Return [X, Y] of the center of cell containing provided text 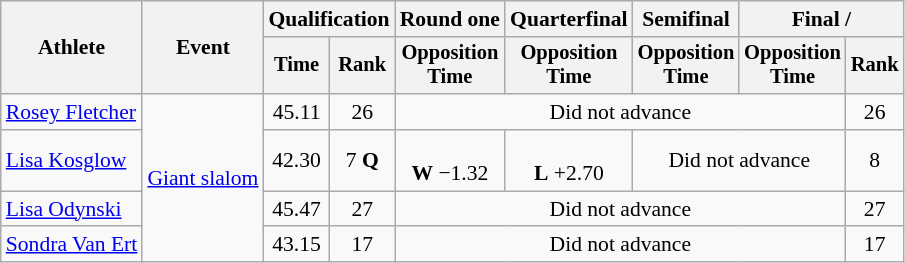
45.47 [296, 209]
7 Q [362, 160]
Athlete [72, 48]
43.15 [296, 245]
Giant slalom [202, 178]
Semifinal [686, 19]
45.11 [296, 112]
L +2.70 [569, 160]
Final / [821, 19]
Lisa Odynski [72, 209]
42.30 [296, 160]
Quarterfinal [569, 19]
Qualification [328, 19]
8 [875, 160]
Round one [450, 19]
W −1.32 [450, 160]
Event [202, 48]
Sondra Van Ert [72, 245]
Rosey Fletcher [72, 112]
Lisa Kosglow [72, 160]
Time [296, 66]
